Detect which cell encompasses the target text, then output its [x, y] center coordinate. 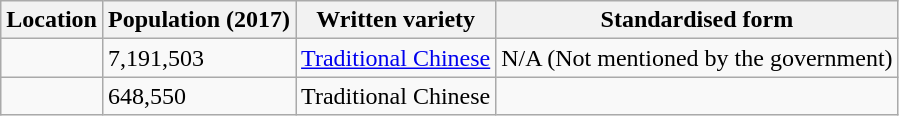
7,191,503 [198, 58]
Location [52, 20]
Written variety [396, 20]
N/A (Not mentioned by the government) [697, 58]
Population (2017) [198, 20]
648,550 [198, 96]
Standardised form [697, 20]
